Extract the [X, Y] coordinate from the center of the cell holding the provided text.  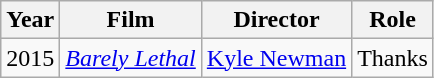
Year [30, 20]
Barely Lethal [130, 58]
Film [130, 20]
Thanks [393, 58]
Role [393, 20]
Director [276, 20]
2015 [30, 58]
Kyle Newman [276, 58]
